Return [x, y] of the center of cell containing provided text 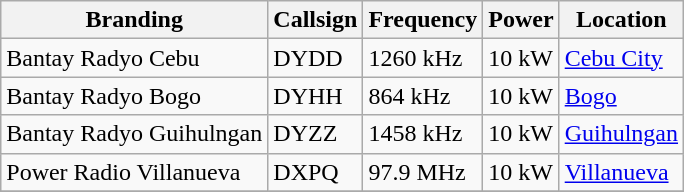
DYDD [316, 58]
DYHH [316, 96]
Frequency [423, 20]
864 kHz [423, 96]
Guihulngan [621, 134]
Cebu City [621, 58]
Bantay Radyo Guihulngan [134, 134]
Bantay Radyo Cebu [134, 58]
1458 kHz [423, 134]
Bogo [621, 96]
DYZZ [316, 134]
DXPQ [316, 172]
1260 kHz [423, 58]
Location [621, 20]
Callsign [316, 20]
97.9 MHz [423, 172]
Villanueva [621, 172]
Power Radio Villanueva [134, 172]
Bantay Radyo Bogo [134, 96]
Power [521, 20]
Branding [134, 20]
